Identify which cell holds the provided text, then report its (X, Y) central coordinate. 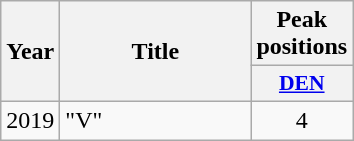
Title (156, 52)
2019 (30, 120)
DEN (302, 84)
Year (30, 52)
4 (302, 120)
Peak positions (302, 34)
"V" (156, 120)
